Return the (X, Y) coordinate for the center point of the cell that contains the specified text.  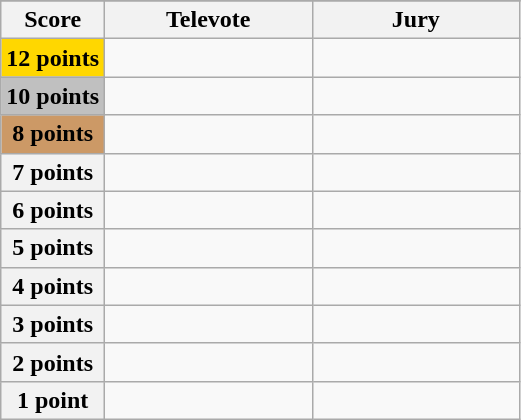
Televote (209, 20)
5 points (53, 248)
4 points (53, 286)
Jury (416, 20)
Score (53, 20)
3 points (53, 324)
6 points (53, 210)
7 points (53, 172)
12 points (53, 58)
10 points (53, 96)
8 points (53, 134)
1 point (53, 400)
2 points (53, 362)
